Scan for the cell matching the given text and deliver its (x, y) coordinate at center. 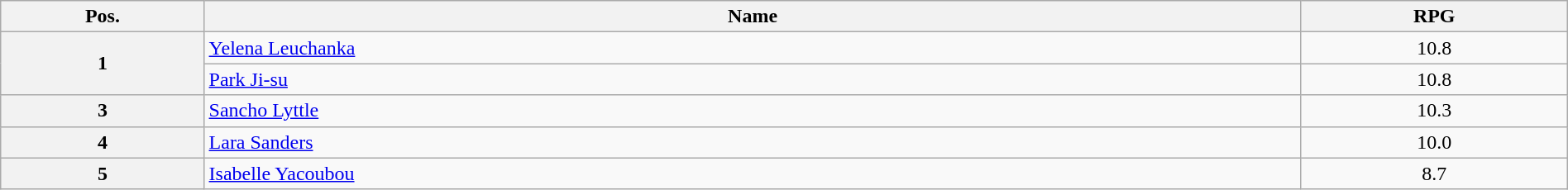
Name (753, 17)
RPG (1434, 17)
Sancho Lyttle (753, 111)
5 (103, 173)
3 (103, 111)
10.0 (1434, 142)
4 (103, 142)
Pos. (103, 17)
Lara Sanders (753, 142)
8.7 (1434, 173)
Park Ji-su (753, 79)
10.3 (1434, 111)
Isabelle Yacoubou (753, 173)
Yelena Leuchanka (753, 48)
1 (103, 64)
